For the text-containing cell, return its midpoint in (X, Y) coordinate format. 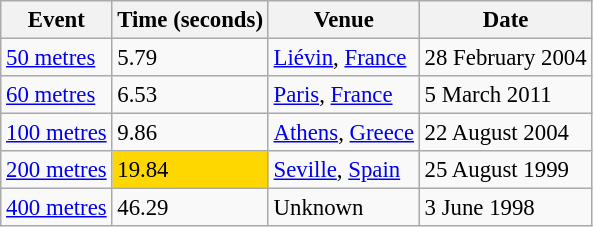
Unknown (344, 208)
Time (seconds) (190, 20)
46.29 (190, 208)
Paris, France (344, 95)
5 March 2011 (506, 95)
Event (56, 20)
6.53 (190, 95)
400 metres (56, 208)
25 August 1999 (506, 170)
Athens, Greece (344, 133)
5.79 (190, 58)
50 metres (56, 58)
9.86 (190, 133)
Seville, Spain (344, 170)
19.84 (190, 170)
100 metres (56, 133)
22 August 2004 (506, 133)
200 metres (56, 170)
28 February 2004 (506, 58)
Liévin, France (344, 58)
Venue (344, 20)
Date (506, 20)
3 June 1998 (506, 208)
60 metres (56, 95)
